Scan for the cell matching the given text and deliver its [X, Y] coordinate at center. 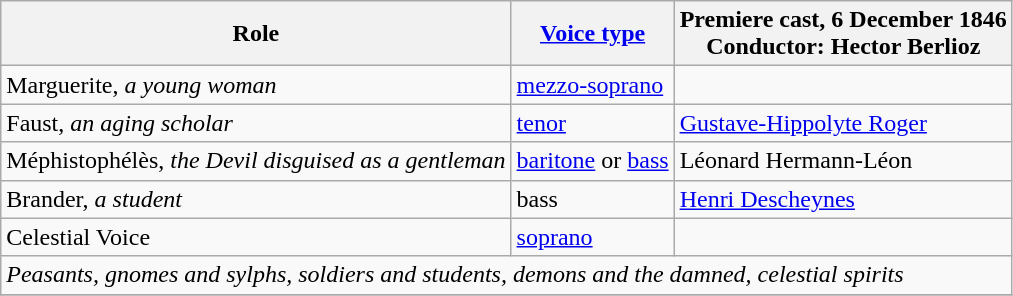
Voice type [592, 34]
Gustave-Hippolyte Roger [843, 123]
Léonard Hermann-Léon [843, 161]
Premiere cast, 6 December 1846Conductor: Hector Berlioz [843, 34]
tenor [592, 123]
soprano [592, 237]
Méphistophélès, the Devil disguised as a gentleman [256, 161]
Faust, an aging scholar [256, 123]
Celestial Voice [256, 237]
Peasants, gnomes and sylphs, soldiers and students, demons and the damned, celestial spirits [507, 275]
Marguerite, a young woman [256, 85]
baritone or bass [592, 161]
bass [592, 199]
Henri Descheynes [843, 199]
mezzo-soprano [592, 85]
Brander, a student [256, 199]
Role [256, 34]
